Scan for the cell matching the given text and deliver its [x, y] coordinate at center. 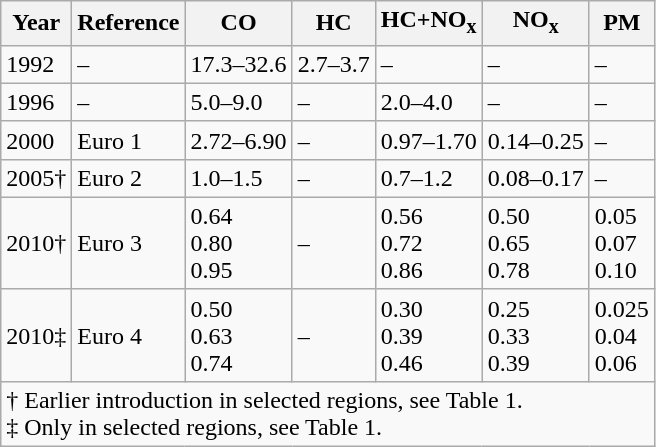
0.14–0.25 [536, 140]
1992 [36, 64]
2010† [36, 243]
17.3–32.6 [238, 64]
Reference [128, 23]
2.0–4.0 [428, 102]
Euro 3 [128, 243]
2000 [36, 140]
2010‡ [36, 335]
PM [622, 23]
0.050.070.10 [622, 243]
Euro 4 [128, 335]
CO [238, 23]
0.0250.040.06 [622, 335]
0.500.630.74 [238, 335]
2.72–6.90 [238, 140]
Euro 1 [128, 140]
0.250.330.39 [536, 335]
5.0–9.0 [238, 102]
† Earlier introduction in selected regions, see Table 1.‡ Only in selected regions, see Table 1. [328, 414]
2.7–3.7 [334, 64]
0.97–1.70 [428, 140]
0.300.390.46 [428, 335]
0.08–0.17 [536, 178]
HC+NOx [428, 23]
Euro 2 [128, 178]
0.560.720.86 [428, 243]
Year [36, 23]
0.640.800.95 [238, 243]
HC [334, 23]
NOx [536, 23]
1.0–1.5 [238, 178]
0.500.650.78 [536, 243]
0.7–1.2 [428, 178]
2005† [36, 178]
1996 [36, 102]
